Scan for the cell matching the given text and deliver its (x, y) coordinate at center. 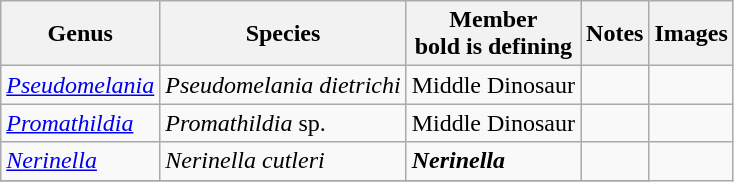
Genus (80, 34)
Memberbold is defining (493, 34)
Nerinella cutleri (283, 161)
Pseudomelania dietrichi (283, 85)
Promathildia (80, 123)
Images (691, 34)
Pseudomelania (80, 85)
Notes (615, 34)
Species (283, 34)
Promathildia sp. (283, 123)
